Output the [X, Y] coordinate of the center of the cell containing the given text.  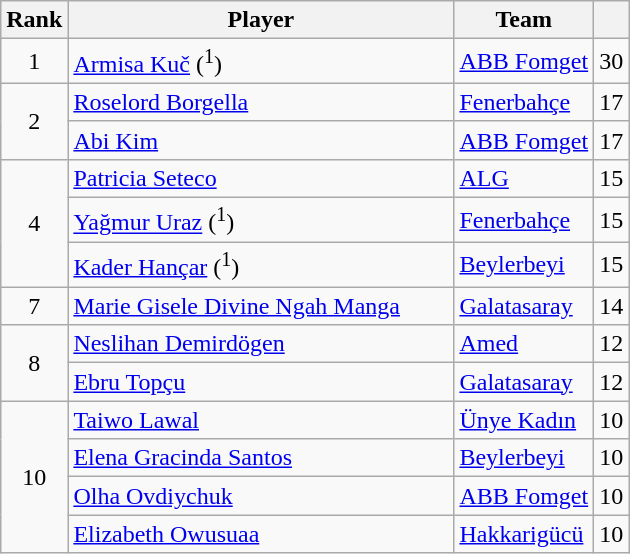
14 [612, 306]
1 [34, 62]
Taiwo Lawal [261, 420]
Yağmur Uraz (1) [261, 220]
Roselord Borgella [261, 102]
Olha Ovdiychuk [261, 496]
7 [34, 306]
Rank [34, 20]
Armisa Kuč (1) [261, 62]
Hakkarigücü [524, 534]
Abi Kim [261, 140]
Team [524, 20]
8 [34, 363]
Amed [524, 344]
4 [34, 222]
Elizabeth Owusuaa [261, 534]
Marie Gisele Divine Ngah Manga [261, 306]
Ünye Kadın [524, 420]
2 [34, 121]
Player [261, 20]
Elena Gracinda Santos [261, 458]
Neslihan Demirdögen [261, 344]
ALG [524, 178]
Kader Hançar (1) [261, 264]
Ebru Topçu [261, 382]
Patricia Seteco [261, 178]
30 [612, 62]
